Extract the (x, y) coordinate from the center of the cell holding the provided text.  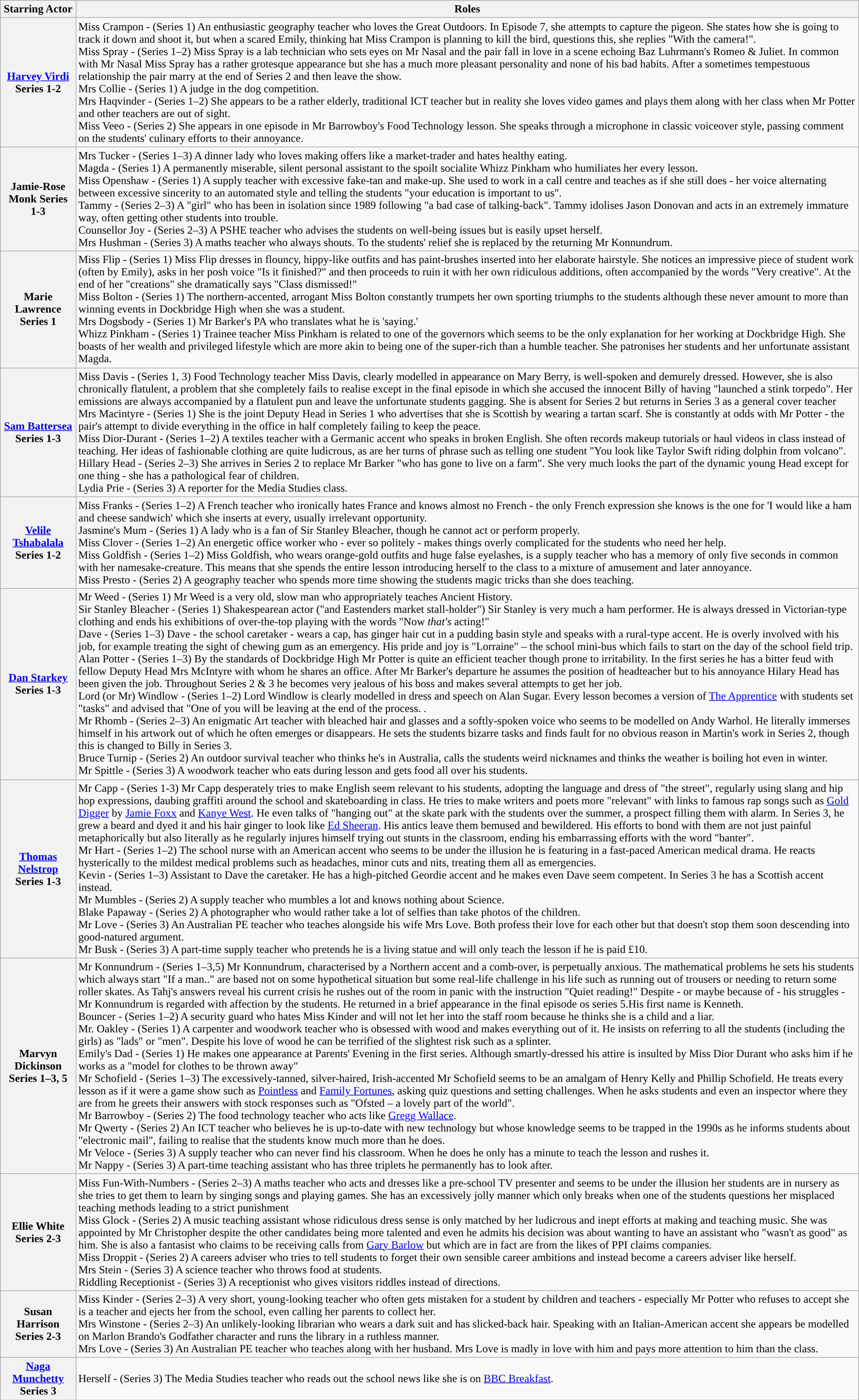
Sam Battersea Series 1-3 (38, 432)
Jamie-Rose Monk Series 1-3 (38, 199)
Harvey Virdi Series 1-2 (38, 83)
Thomas Nelstrop Series 1-3 (38, 868)
Velile Tshabalala Series 1-2 (38, 543)
Marie Lawrence Series 1 (38, 309)
Marvyn Dickinson Series 1–3, 5 (38, 1066)
Herself - (Series 3) The Media Studies teacher who reads out the school news like she is on BBC Breakfast. (467, 1378)
Dan Starkey Series 1-3 (38, 684)
Ellie White Series 2-3 (38, 1232)
Naga Munchetty Series 3 (38, 1378)
Roles (467, 9)
Starring Actor (38, 9)
Susan Harrison Series 2-3 (38, 1324)
